Provide the [x, y] coordinate of the cell's center where the given text is located.  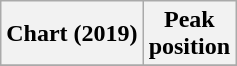
Chart (2019) [72, 34]
Peakposition [189, 34]
